For the text-containing cell, return its midpoint in (x, y) coordinate format. 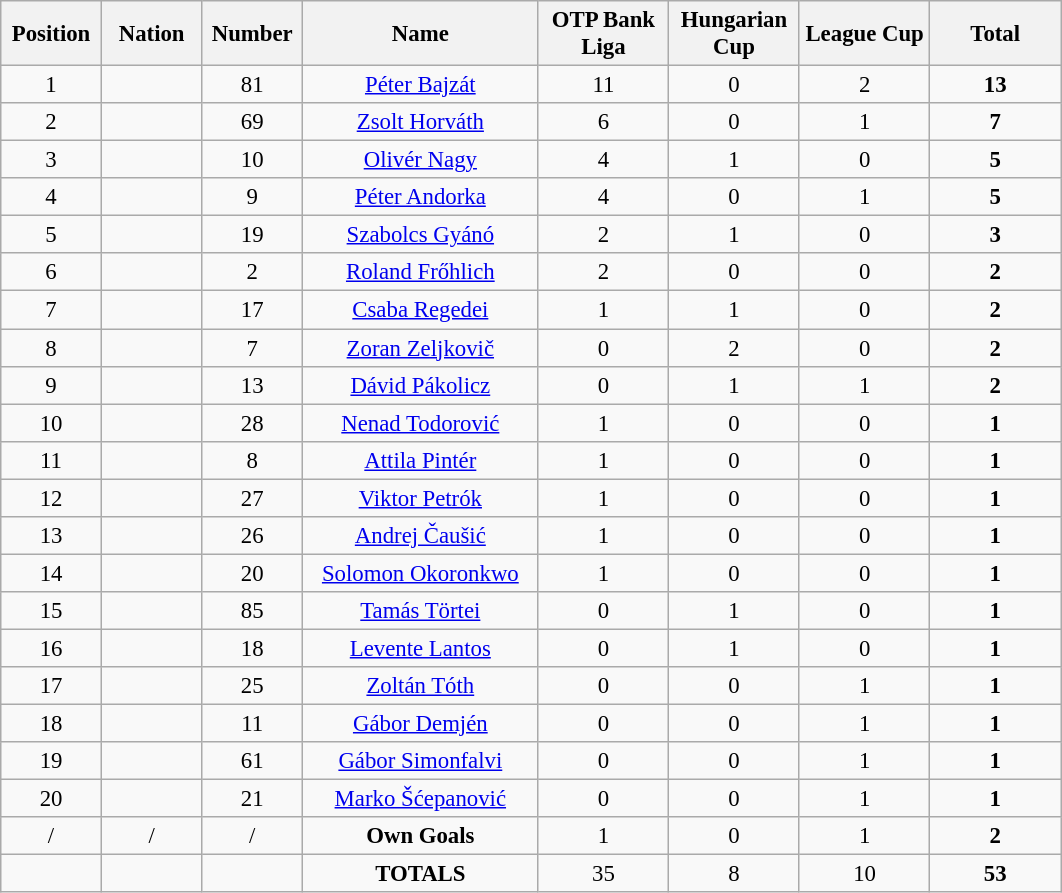
14 (52, 573)
Position (52, 34)
Levente Lantos (421, 648)
53 (996, 874)
61 (252, 761)
Nenad Todorović (421, 423)
OTP Bank Liga (604, 34)
69 (252, 122)
16 (52, 648)
Olivér Nagy (421, 160)
Viktor Petrók (421, 498)
Marko Šćepanović (421, 799)
Dávid Pákolicz (421, 385)
15 (52, 611)
Andrej Čaušić (421, 536)
League Cup (864, 34)
Number (252, 34)
TOTALS (421, 874)
Tamás Törtei (421, 611)
Name (421, 34)
85 (252, 611)
Szabolcs Gyánó (421, 235)
Hungarian Cup (734, 34)
Gábor Simonfalvi (421, 761)
Nation (152, 34)
27 (252, 498)
Csaba Regedei (421, 310)
12 (52, 498)
Attila Pintér (421, 460)
Own Goals (421, 836)
Gábor Demjén (421, 724)
Zoran Zeljkovič (421, 348)
Solomon Okoronkwo (421, 573)
35 (604, 874)
Péter Bajzát (421, 85)
25 (252, 686)
Roland Frőhlich (421, 273)
26 (252, 536)
Zoltán Tóth (421, 686)
Zsolt Horváth (421, 122)
28 (252, 423)
21 (252, 799)
Péter Andorka (421, 197)
Total (996, 34)
81 (252, 85)
